Determine the [X, Y] coordinate at the center of the cell enclosing the given text.  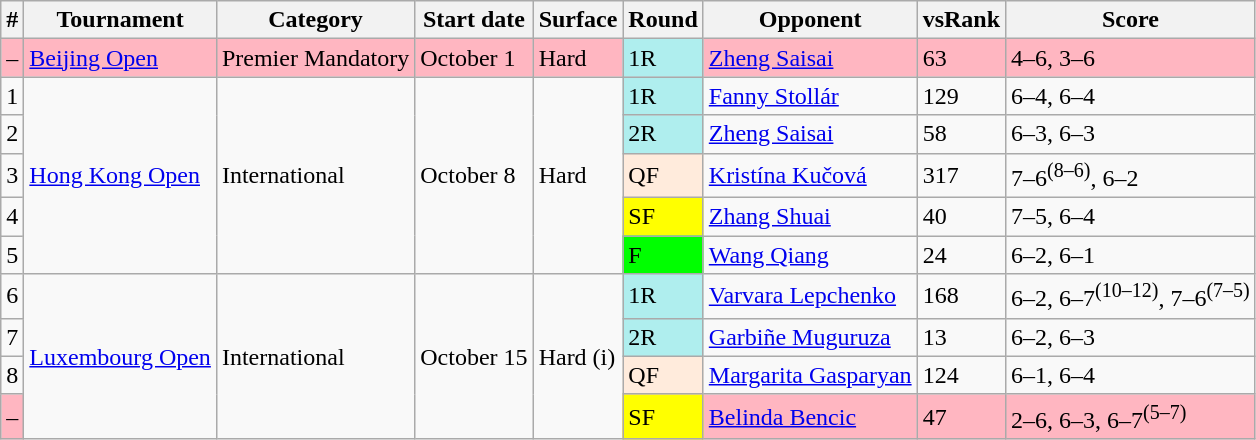
129 [961, 96]
6–2, 6–1 [1131, 255]
Surface [578, 20]
Margarita Gasparyan [810, 375]
October 15 [474, 356]
168 [961, 296]
6–3, 6–3 [1131, 134]
124 [961, 375]
6–4, 6–4 [1131, 96]
Kristína Kučová [810, 176]
Opponent [810, 20]
Luxembourg Open [120, 356]
2 [12, 134]
40 [961, 217]
1 [12, 96]
# [12, 20]
6–2, 6–7(10–12), 7–6(7–5) [1131, 296]
3 [12, 176]
7–6(8–6), 6–2 [1131, 176]
Hard (i) [578, 356]
4 [12, 217]
Round [663, 20]
63 [961, 58]
Fanny Stollár [810, 96]
F [663, 255]
Varvara Lepchenko [810, 296]
6–1, 6–4 [1131, 375]
7–5, 6–4 [1131, 217]
Hong Kong Open [120, 176]
6–2, 6–3 [1131, 337]
58 [961, 134]
Category [315, 20]
Beijing Open [120, 58]
47 [961, 416]
Score [1131, 20]
October 1 [474, 58]
317 [961, 176]
October 8 [474, 176]
Belinda Bencic [810, 416]
4–6, 3–6 [1131, 58]
Zhang Shuai [810, 217]
13 [961, 337]
Garbiñe Muguruza [810, 337]
Start date [474, 20]
8 [12, 375]
Premier Mandatory [315, 58]
24 [961, 255]
5 [12, 255]
2–6, 6–3, 6–7(5–7) [1131, 416]
7 [12, 337]
Wang Qiang [810, 255]
6 [12, 296]
Tournament [120, 20]
vsRank [961, 20]
